Identify which cell holds the provided text, then report its [X, Y] central coordinate. 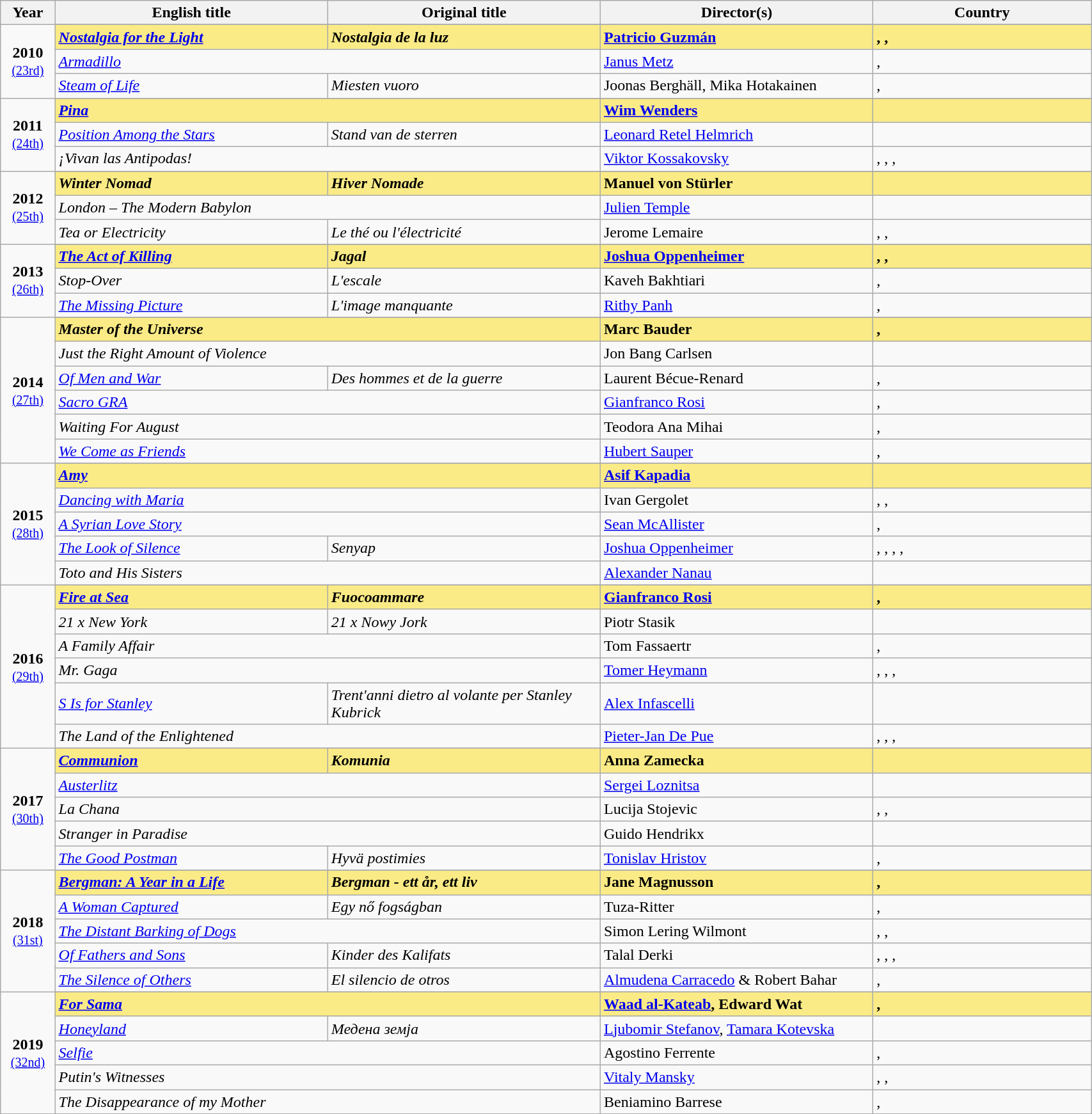
Janus Metz [736, 61]
Marc Bauder [736, 330]
Winter Nomad [191, 183]
Rithy Panh [736, 305]
S Is for Stanley [191, 703]
Des hommes et de la guerre [464, 378]
Steam of Life [191, 86]
Armadillo [328, 61]
The Missing Picture [191, 305]
Austerlitz [328, 785]
Ljubomir Stefanov, Tamara Kotevska [736, 1028]
London – The Modern Babylon [328, 207]
Kinder des Kalifats [464, 955]
Nostalgia de la luz [464, 37]
Bergman: A Year in a Life [191, 882]
Just the Right Amount of Violence [328, 354]
2013(26th) [28, 280]
Joonas Berghäll, Mika Hotakainen [736, 86]
The Look of Silence [191, 548]
Bergman - ett år, ett liv [464, 882]
2010(23rd) [28, 61]
Anna Zamecka [736, 761]
Lucija Stojevic [736, 809]
Patricio Guzmán [736, 37]
Hyvä postimies [464, 858]
2016(29th) [28, 667]
¡Vivan las Antipodas! [328, 159]
The Disappearance of my Mother [328, 1101]
El silencio de otros [464, 980]
Jagal [464, 256]
Sean McAllister [736, 524]
Nostalgia for the Light [191, 37]
Jane Magnusson [736, 882]
Miesten vuoro [464, 86]
2012(25th) [28, 207]
A Family Affair [328, 646]
Tonislav Hristov [736, 858]
21 x Nowy Jork [464, 621]
Laurent Bécue-Renard [736, 378]
Tea or Electricity [191, 232]
Viktor Kossakovsky [736, 159]
, , , , [983, 548]
21 x New York [191, 621]
Waad al-Kateab, Edward Wat [736, 1004]
Guido Hendrikx [736, 834]
Mr. Gaga [328, 670]
L'image manquante [464, 305]
Alexander Nanau [736, 573]
Vitaly Mansky [736, 1077]
The Good Postman [191, 858]
Selfie [328, 1053]
2017(30th) [28, 809]
L'escale [464, 280]
Manuel von Stürler [736, 183]
Tuza-Ritter [736, 907]
Egy nő fogságban [464, 907]
Communion [191, 761]
English title [191, 13]
Talal Derki [736, 955]
Pieter-Jan De Pue [736, 736]
Tom Fassaertr [736, 646]
The Land of the Enlightened [328, 736]
2019(32nd) [28, 1053]
The Silence of Others [191, 980]
Julien Temple [736, 207]
Stand van de sterren [464, 134]
Agostino Ferrente [736, 1053]
2018(31st) [28, 931]
Position Among the Stars [191, 134]
Asif Kapadia [736, 475]
Sacro GRA [328, 402]
For Sama [328, 1004]
Of Men and War [191, 378]
Stranger in Paradise [328, 834]
Ivan Gergolet [736, 500]
Tomer Heymann [736, 670]
Almudena Carracedo & Robert Bahar [736, 980]
Kaveh Bakhtiari [736, 280]
Le thé ou l'électricité [464, 232]
Wim Wenders [736, 110]
A Syrian Love Story [328, 524]
Fuocoammare [464, 597]
2015(28th) [28, 524]
La Chana [328, 809]
Piotr Stasik [736, 621]
Simon Lering Wilmont [736, 931]
Sergei Loznitsa [736, 785]
Senyap [464, 548]
Beniamino Barrese [736, 1101]
Fire at Sea [191, 597]
Year [28, 13]
Komunia [464, 761]
2011(24th) [28, 134]
Alex Infascelli [736, 703]
Putin's Witnesses [328, 1077]
Toto and His Sisters [328, 573]
Trent'anni dietro al volante per Stanley Kubrick [464, 703]
Amy [328, 475]
Hiver Nomade [464, 183]
Master of the Universe [328, 330]
Director(s) [736, 13]
Pina [328, 110]
2014(27th) [28, 390]
Медена земја [464, 1028]
Dancing with Maria [328, 500]
Teodora Ana Mihai [736, 427]
Stop-Over [191, 280]
Honeyland [191, 1028]
Original title [464, 13]
Leonard Retel Helmrich [736, 134]
Of Fathers and Sons [191, 955]
Jerome Lemaire [736, 232]
Country [983, 13]
Jon Bang Carlsen [736, 354]
We Come as Friends [328, 451]
The Distant Barking of Dogs [328, 931]
The Act of Killing [191, 256]
Hubert Sauper [736, 451]
Waiting For August [328, 427]
A Woman Captured [191, 907]
